Identify which cell holds the provided text, then report its (X, Y) central coordinate. 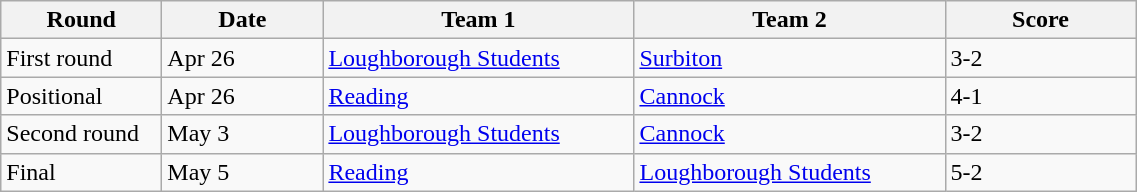
May 5 (242, 172)
Surbiton (790, 58)
Second round (82, 134)
Date (242, 20)
First round (82, 58)
Positional (82, 96)
May 3 (242, 134)
Team 2 (790, 20)
Final (82, 172)
5-2 (1040, 172)
Round (82, 20)
Score (1040, 20)
4-1 (1040, 96)
Team 1 (478, 20)
